For the text-containing cell, return its midpoint in [X, Y] coordinate format. 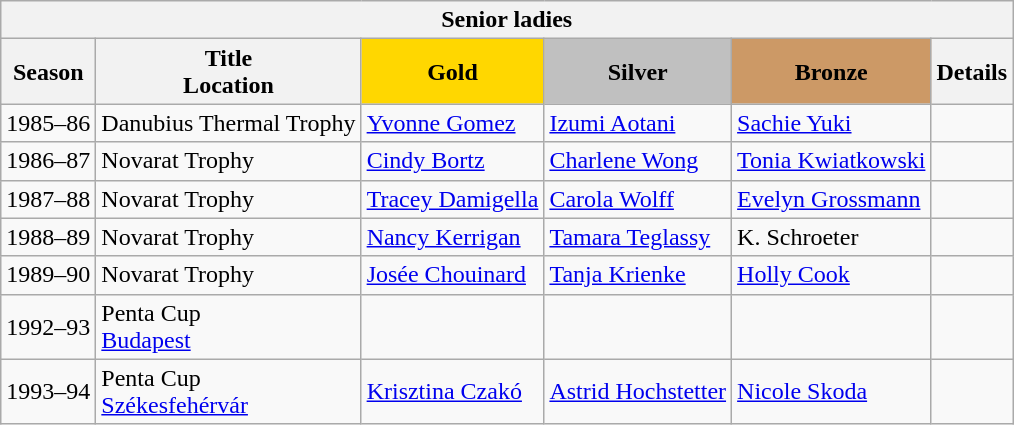
Izumi Aotani [638, 123]
1992–93 [48, 326]
Evelyn Grossmann [832, 199]
Tracey Damigella [452, 199]
Danubius Thermal Trophy [228, 123]
Bronze [832, 72]
Senior ladies [507, 20]
1989–90 [48, 275]
Charlene Wong [638, 161]
Yvonne Gomez [452, 123]
Cindy Bortz [452, 161]
Carola Wolff [638, 199]
Title Location [228, 72]
Josée Chouinard [452, 275]
Silver [638, 72]
Krisztina Czakó [452, 392]
Nancy Kerrigan [452, 237]
Holly Cook [832, 275]
1988–89 [48, 237]
1993–94 [48, 392]
1985–86 [48, 123]
Penta Cup Székesfehérvár [228, 392]
Penta Cup Budapest [228, 326]
K. Schroeter [832, 237]
Astrid Hochstetter [638, 392]
Sachie Yuki [832, 123]
1987–88 [48, 199]
Season [48, 72]
Gold [452, 72]
Details [972, 72]
Nicole Skoda [832, 392]
Tanja Krienke [638, 275]
Tamara Teglassy [638, 237]
1986–87 [48, 161]
Tonia Kwiatkowski [832, 161]
